Search for the cell housing the specified text and yield its [X, Y] center coordinate. 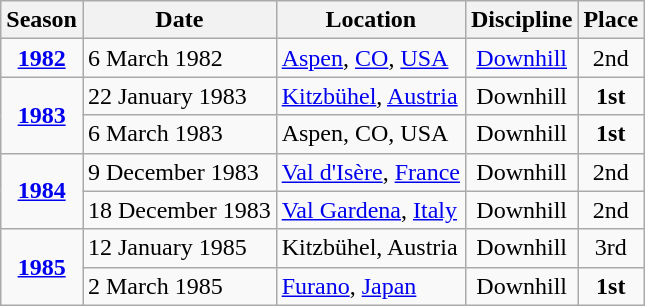
9 December 1983 [179, 172]
2 March 1985 [179, 286]
12 January 1985 [179, 248]
Place [611, 20]
1985 [42, 267]
Val d'Isère, France [370, 172]
6 March 1983 [179, 134]
Discipline [521, 20]
Date [179, 20]
1984 [42, 191]
Location [370, 20]
Furano, Japan [370, 286]
22 January 1983 [179, 96]
Val Gardena, Italy [370, 210]
1982 [42, 58]
Season [42, 20]
3rd [611, 248]
18 December 1983 [179, 210]
1983 [42, 115]
6 March 1982 [179, 58]
